Extract the [x, y] coordinate from the center of the cell holding the provided text.  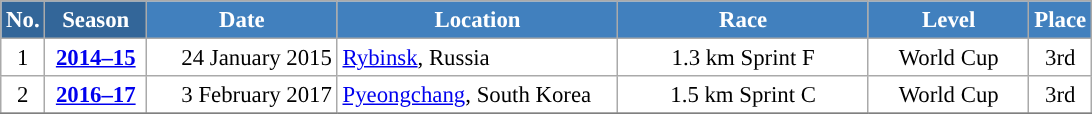
24 January 2015 [242, 58]
Season [96, 20]
2014–15 [96, 58]
1 [23, 58]
Rybinsk, Russia [478, 58]
Level [948, 20]
2 [23, 95]
1.3 km Sprint F [744, 58]
Date [242, 20]
Place [1060, 20]
3 February 2017 [242, 95]
Pyeongchang, South Korea [478, 95]
Race [744, 20]
1.5 km Sprint C [744, 95]
2016–17 [96, 95]
Location [478, 20]
No. [23, 20]
